Capture the cell that displays the provided text and extract its (x, y) central coordinate. 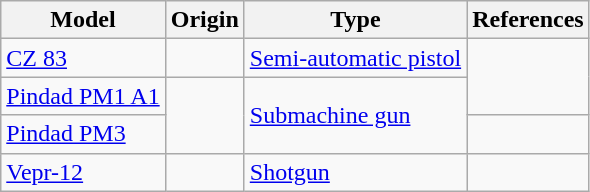
Pindad PM3 (83, 134)
Model (83, 20)
Shotgun (355, 172)
References (528, 20)
Origin (204, 20)
Vepr-12 (83, 172)
Submachine gun (355, 115)
CZ 83 (83, 58)
Pindad PM1 A1 (83, 96)
Semi-automatic pistol (355, 58)
Type (355, 20)
